Provide the (X, Y) coordinate of the cell's center where the given text is located.  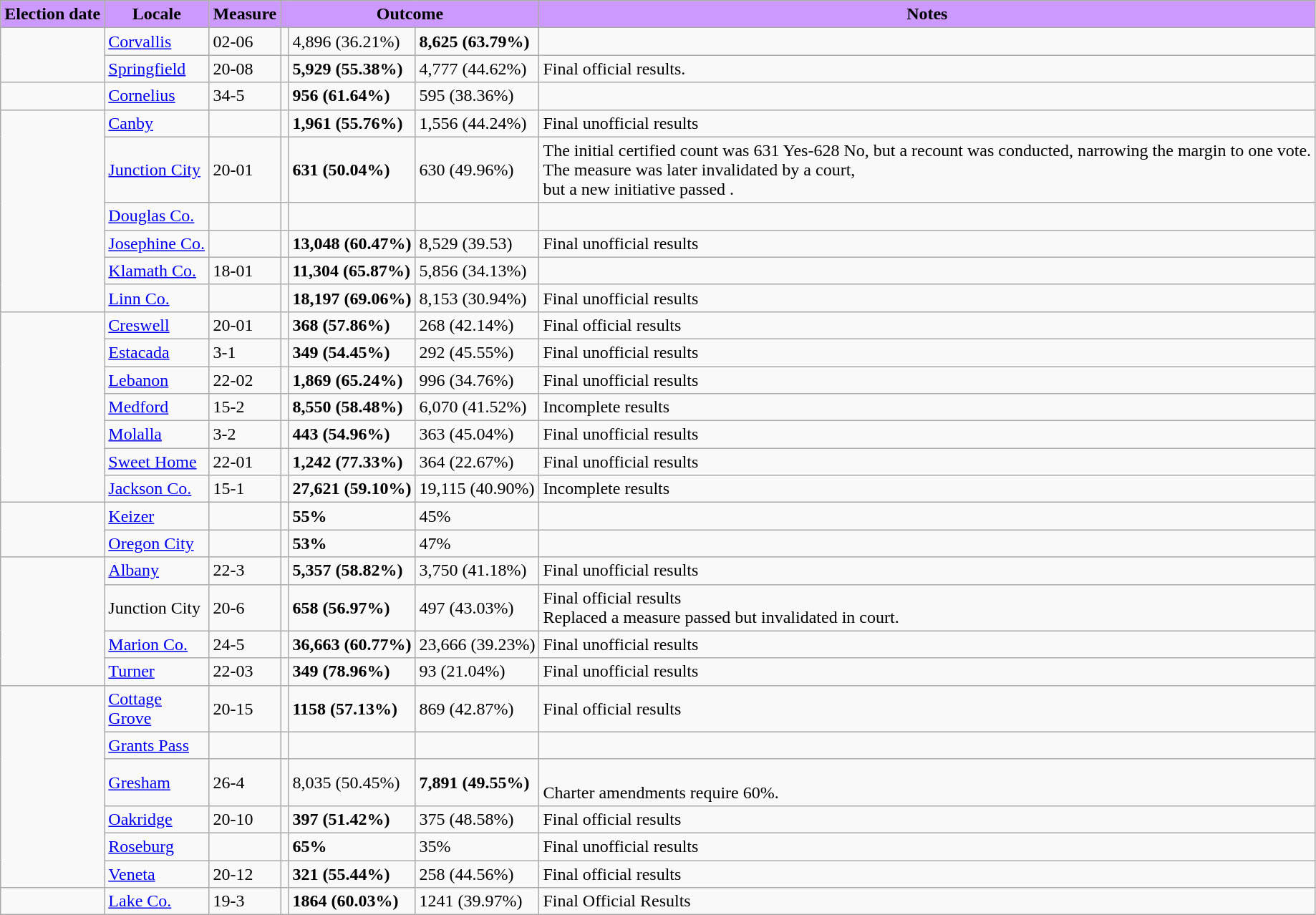
Springfield (157, 69)
1158 (57.13%) (352, 709)
55% (352, 516)
3,750 (41.18%) (477, 571)
Oregon City (157, 543)
4,777 (44.62%) (477, 69)
Measure (245, 14)
Final Official Results (927, 901)
Jackson Co. (157, 489)
23,666 (39.23%) (477, 644)
1,961 (55.76%) (352, 123)
35% (477, 846)
Veneta (157, 874)
Lake Co. (157, 901)
Cottage Grove (157, 709)
20-08 (245, 69)
Charter amendments require 60%. (927, 782)
5,929 (55.38%) (352, 69)
Albany (157, 571)
Canby (157, 123)
19,115 (40.90%) (477, 489)
Linn Co. (157, 298)
22-01 (245, 462)
Outcome (410, 14)
8,035 (50.45%) (352, 782)
658 (56.97%) (352, 607)
47% (477, 543)
Lebanon (157, 380)
26-4 (245, 782)
7,891 (49.55%) (477, 782)
5,357 (58.82%) (352, 571)
Klamath Co. (157, 271)
Final official results. (927, 69)
595 (38.36%) (477, 96)
443 (54.96%) (352, 435)
Turner (157, 672)
20-15 (245, 709)
Gresham (157, 782)
15-2 (245, 407)
869 (42.87%) (477, 709)
Creswell (157, 325)
375 (48.58%) (477, 819)
364 (22.67%) (477, 462)
8,550 (58.48%) (352, 407)
8,529 (39.53) (477, 243)
Medford (157, 407)
368 (57.86%) (352, 325)
1,242 (77.33%) (352, 462)
27,621 (59.10%) (352, 489)
Grants Pass (157, 745)
11,304 (65.87%) (352, 271)
Douglas Co. (157, 216)
Molalla (157, 435)
Corvallis (157, 42)
22-02 (245, 380)
Election date (53, 14)
22-03 (245, 672)
Cornelius (157, 96)
1864 (60.03%) (352, 901)
Josephine Co. (157, 243)
321 (55.44%) (352, 874)
Notes (927, 14)
Estacada (157, 352)
Final official resultsReplaced a measure passed but invalidated in court. (927, 607)
53% (352, 543)
18,197 (69.06%) (352, 298)
Oakridge (157, 819)
1,556 (44.24%) (477, 123)
20-10 (245, 819)
497 (43.03%) (477, 607)
3-2 (245, 435)
8,625 (63.79%) (477, 42)
363 (45.04%) (477, 435)
6,070 (41.52%) (477, 407)
22-3 (245, 571)
631 (50.04%) (352, 170)
20-6 (245, 607)
19-3 (245, 901)
Keizer (157, 516)
20-12 (245, 874)
45% (477, 516)
3-1 (245, 352)
36,663 (60.77%) (352, 644)
15-1 (245, 489)
292 (45.55%) (477, 352)
268 (42.14%) (477, 325)
24-5 (245, 644)
258 (44.56%) (477, 874)
Marion Co. (157, 644)
93 (21.04%) (477, 672)
956 (61.64%) (352, 96)
630 (49.96%) (477, 170)
34-5 (245, 96)
Sweet Home (157, 462)
349 (54.45%) (352, 352)
1241 (39.97%) (477, 901)
13,048 (60.47%) (352, 243)
5,856 (34.13%) (477, 271)
Roseburg (157, 846)
8,153 (30.94%) (477, 298)
Locale (157, 14)
65% (352, 846)
18-01 (245, 271)
397 (51.42%) (352, 819)
4,896 (36.21%) (352, 42)
02-06 (245, 42)
1,869 (65.24%) (352, 380)
349 (78.96%) (352, 672)
996 (34.76%) (477, 380)
